For the text-containing cell, return its midpoint in (X, Y) coordinate format. 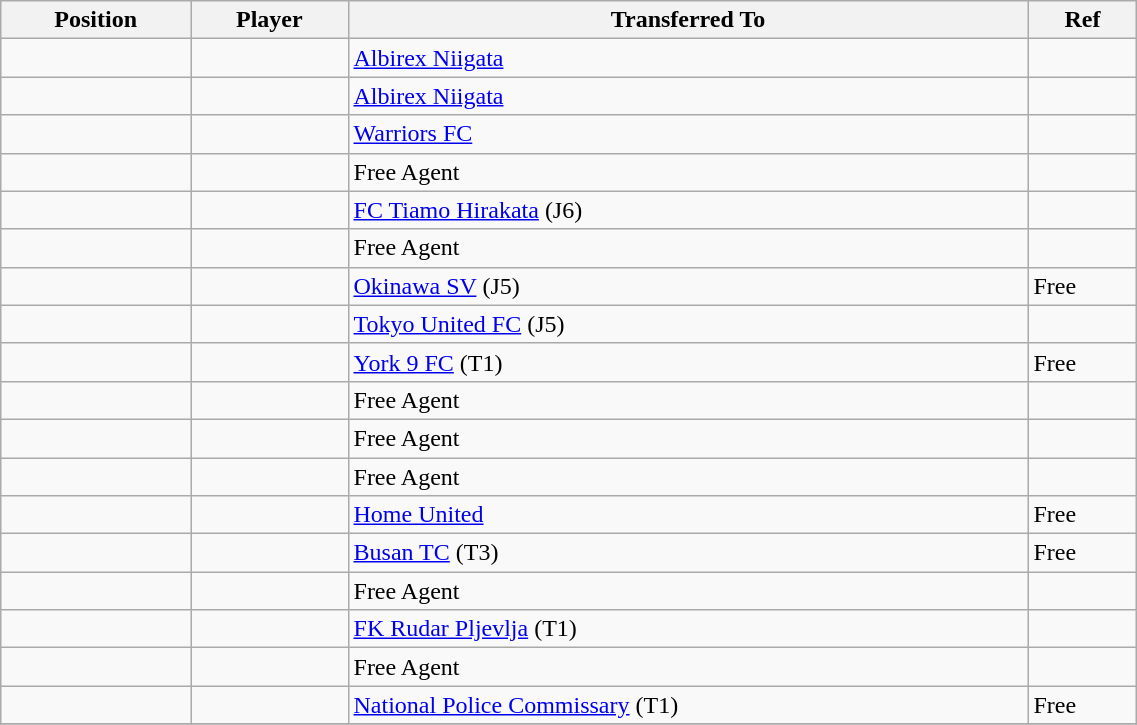
Tokyo United FC (J5) (688, 324)
FK Rudar Pljevlja (T1) (688, 629)
York 9 FC (T1) (688, 362)
Home United (688, 515)
Position (96, 20)
Player (270, 20)
Ref (1082, 20)
FC Tiamo Hirakata (J6) (688, 210)
National Police Commissary (T1) (688, 705)
Transferred To (688, 20)
Busan TC (T3) (688, 553)
Okinawa SV (J5) (688, 286)
Warriors FC (688, 134)
